From the cell containing the given text, extract its center point as (X, Y) coordinate. 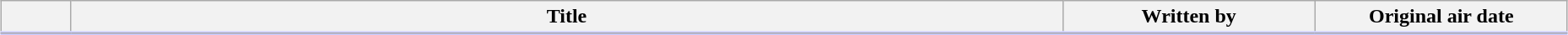
Written by (1188, 17)
Original air date (1441, 17)
Title (567, 17)
